Find where the given text appears and provide that cell's center as (X, Y) coordinate. 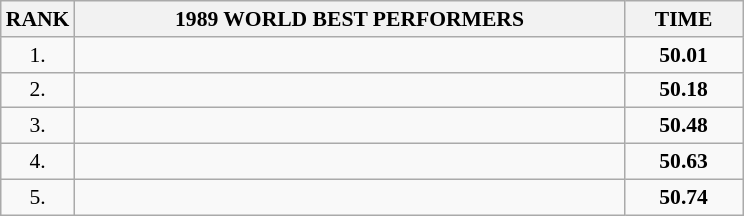
50.18 (684, 90)
5. (38, 197)
TIME (684, 19)
4. (38, 162)
3. (38, 126)
1989 WORLD BEST PERFORMERS (349, 19)
RANK (38, 19)
50.48 (684, 126)
50.63 (684, 162)
1. (38, 55)
50.01 (684, 55)
2. (38, 90)
50.74 (684, 197)
